Scan for the cell matching the given text and deliver its (x, y) coordinate at center. 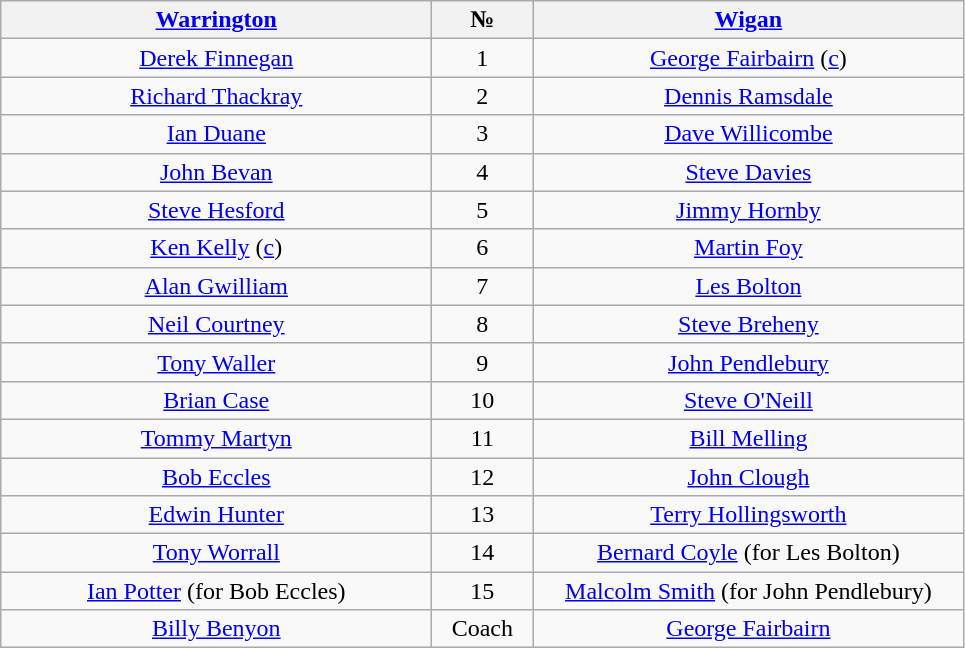
9 (482, 362)
Wigan (748, 20)
Coach (482, 629)
Dennis Ramsdale (748, 96)
Steve Hesford (216, 210)
Steve O'Neill (748, 400)
Billy Benyon (216, 629)
12 (482, 477)
Les Bolton (748, 286)
Malcolm Smith (for John Pendlebury) (748, 591)
14 (482, 553)
Dave Willicombe (748, 134)
13 (482, 515)
Bernard Coyle (for Les Bolton) (748, 553)
Warrington (216, 20)
Derek Finnegan (216, 58)
11 (482, 438)
Bob Eccles (216, 477)
Terry Hollingsworth (748, 515)
Brian Case (216, 400)
Steve Davies (748, 172)
John Bevan (216, 172)
Alan Gwilliam (216, 286)
Ian Duane (216, 134)
Martin Foy (748, 248)
Jimmy Hornby (748, 210)
Richard Thackray (216, 96)
7 (482, 286)
Ken Kelly (c) (216, 248)
Tony Worrall (216, 553)
George Fairbairn (c) (748, 58)
10 (482, 400)
6 (482, 248)
Steve Breheny (748, 324)
1 (482, 58)
John Clough (748, 477)
15 (482, 591)
John Pendlebury (748, 362)
2 (482, 96)
Bill Melling (748, 438)
Neil Courtney (216, 324)
№ (482, 20)
4 (482, 172)
5 (482, 210)
Tony Waller (216, 362)
8 (482, 324)
George Fairbairn (748, 629)
3 (482, 134)
Tommy Martyn (216, 438)
Ian Potter (for Bob Eccles) (216, 591)
Edwin Hunter (216, 515)
